Find where the given text appears and provide that cell's center as [X, Y] coordinate. 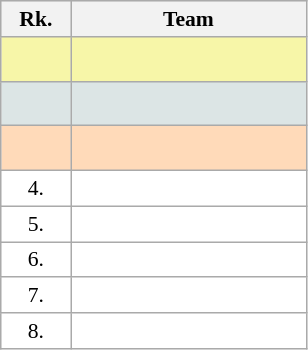
6. [36, 260]
Team [188, 19]
8. [36, 331]
7. [36, 296]
Rk. [36, 19]
4. [36, 189]
5. [36, 224]
